Find where the given text appears and provide that cell's center as (X, Y) coordinate. 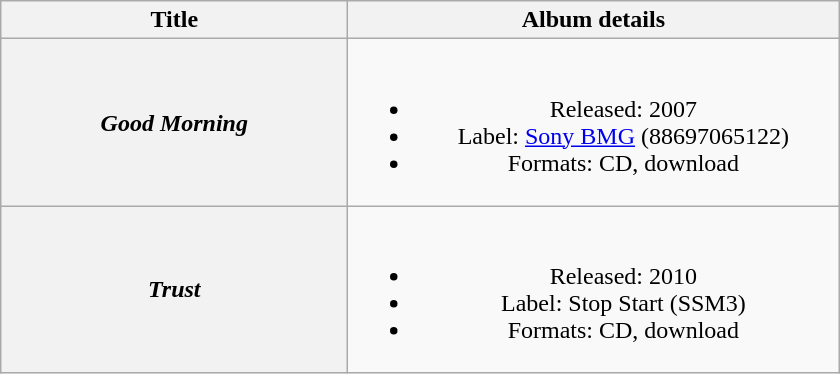
Title (174, 20)
Released: 2007Label: Sony BMG (88697065122)Formats: CD, download (594, 122)
Good Morning (174, 122)
Album details (594, 20)
Released: 2010Label: Stop Start (SSM3)Formats: CD, download (594, 290)
Trust (174, 290)
